Determine the (x, y) coordinate at the center of the cell enclosing the given text.  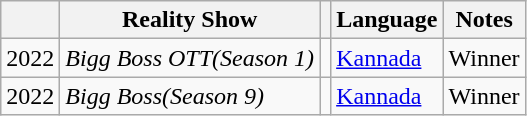
Bigg Boss(Season 9) (190, 96)
Reality Show (190, 20)
Bigg Boss OTT(Season 1) (190, 58)
Notes (484, 20)
Language (387, 20)
